Locate the cell with the specified text and output its (X, Y) center coordinate. 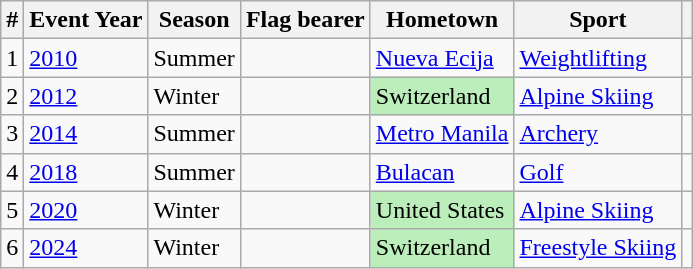
2012 (86, 96)
5 (12, 210)
Nueva Ecija (442, 58)
Freestyle Skiing (598, 248)
United States (442, 210)
Archery (598, 134)
Metro Manila (442, 134)
Season (194, 20)
Flag bearer (305, 20)
6 (12, 248)
Hometown (442, 20)
2014 (86, 134)
Bulacan (442, 172)
2020 (86, 210)
# (12, 20)
2018 (86, 172)
1 (12, 58)
2024 (86, 248)
4 (12, 172)
3 (12, 134)
Event Year (86, 20)
Sport (598, 20)
2 (12, 96)
Golf (598, 172)
Weightlifting (598, 58)
2010 (86, 58)
